Scan for the cell matching the given text and deliver its (x, y) coordinate at center. 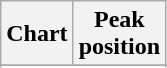
Peakposition (119, 34)
Chart (37, 34)
